Identify which cell holds the provided text, then report its [X, Y] central coordinate. 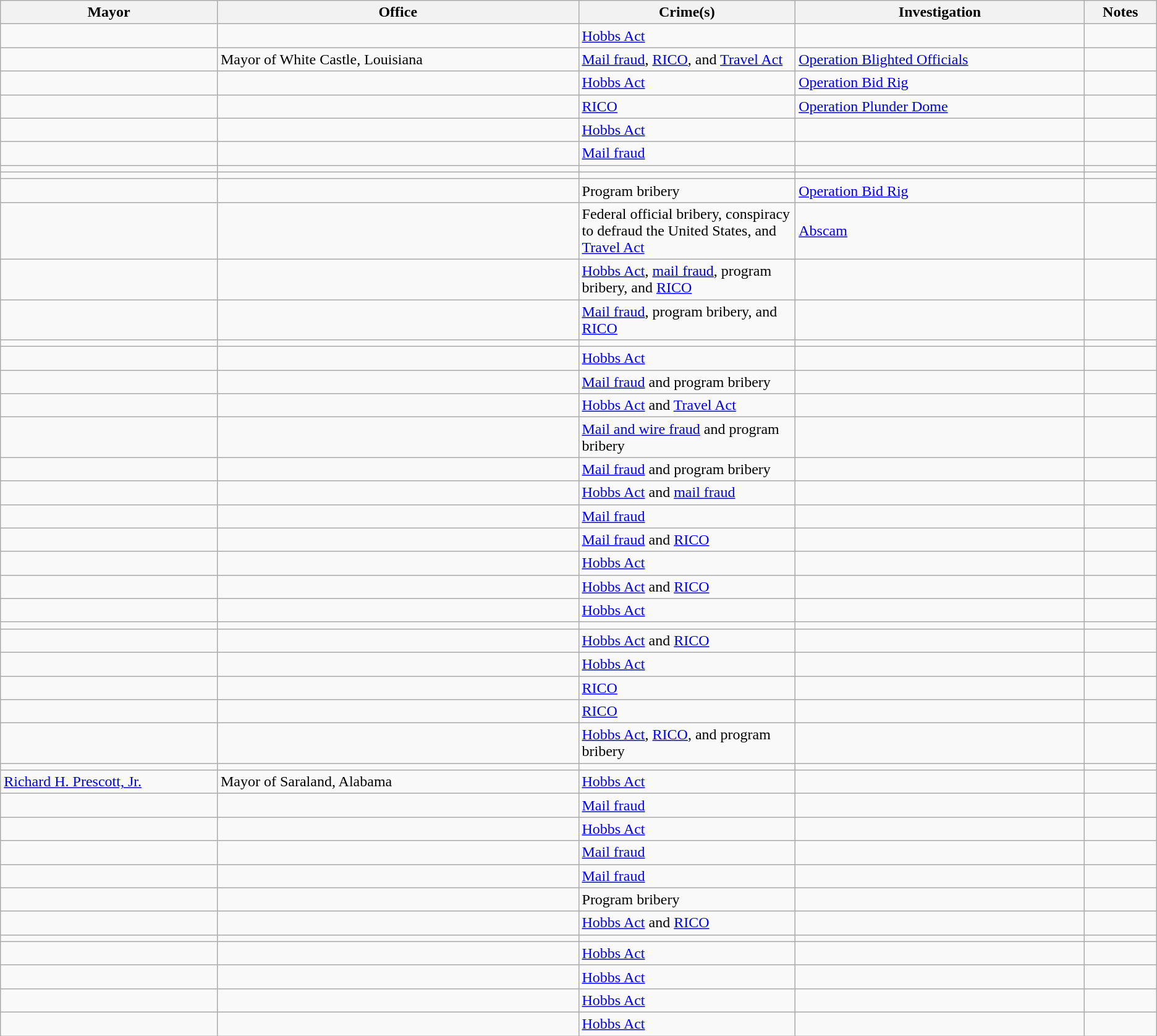
Richard H. Prescott, Jr. [109, 782]
Federal official bribery, conspiracy to defraud the United States, and Travel Act [687, 231]
Mail fraud and RICO [687, 540]
Mayor [109, 12]
Hobbs Act and mail fraud [687, 493]
Mail fraud, program bribery, and RICO [687, 319]
Hobbs Act, RICO, and program bribery [687, 743]
Investigation [940, 12]
Office [398, 12]
Crime(s) [687, 12]
Mayor of White Castle, Louisiana [398, 59]
Operation Blighted Officials [940, 59]
Hobbs Act, mail fraud, program bribery, and RICO [687, 279]
Operation Plunder Dome [940, 106]
Abscam [940, 231]
Mail and wire fraud and program bribery [687, 438]
Mail fraud, RICO, and Travel Act [687, 59]
Notes [1120, 12]
Mayor of Saraland, Alabama [398, 782]
Hobbs Act and Travel Act [687, 405]
